Return (X, Y) of the center of cell containing provided text 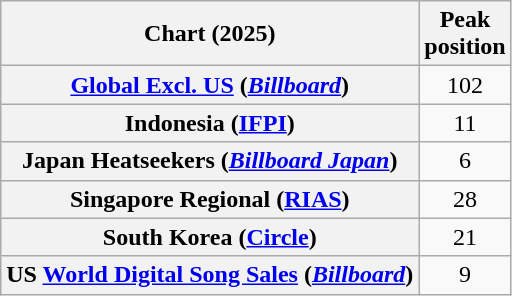
Indonesia (IFPI) (210, 123)
Japan Heatseekers (Billboard Japan) (210, 161)
21 (465, 237)
11 (465, 123)
Chart (2025) (210, 34)
6 (465, 161)
9 (465, 275)
Singapore Regional (RIAS) (210, 199)
US World Digital Song Sales (Billboard) (210, 275)
South Korea (Circle) (210, 237)
Peakposition (465, 34)
Global Excl. US (Billboard) (210, 85)
102 (465, 85)
28 (465, 199)
